Return (x, y) of the center of cell containing provided text 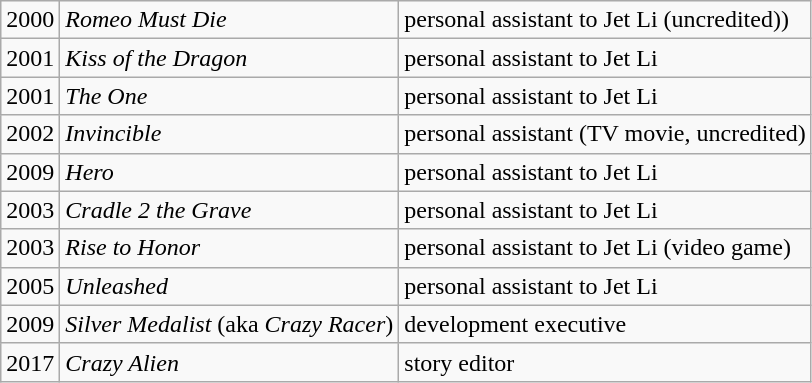
2002 (30, 134)
Hero (230, 172)
Cradle 2 the Grave (230, 210)
personal assistant to Jet Li (video game) (606, 248)
personal assistant to Jet Li (uncredited)) (606, 20)
Invincible (230, 134)
story editor (606, 362)
2000 (30, 20)
personal assistant (TV movie, uncredited) (606, 134)
Crazy Alien (230, 362)
Silver Medalist (aka Crazy Racer) (230, 324)
Unleashed (230, 286)
development executive (606, 324)
2005 (30, 286)
The One (230, 96)
Romeo Must Die (230, 20)
Kiss of the Dragon (230, 58)
Rise to Honor (230, 248)
2017 (30, 362)
